Find where the given text appears and provide that cell's center as (X, Y) coordinate. 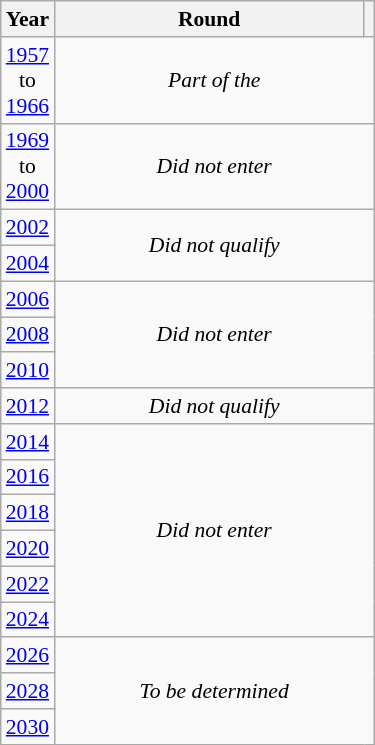
2010 (28, 371)
2002 (28, 228)
2012 (28, 406)
2004 (28, 264)
2008 (28, 335)
2014 (28, 442)
2026 (28, 656)
1969to2000 (28, 166)
Round (209, 19)
2020 (28, 549)
2028 (28, 691)
Year (28, 19)
2016 (28, 477)
2006 (28, 299)
Part of the (214, 80)
To be determined (214, 692)
1957to1966 (28, 80)
2022 (28, 584)
2030 (28, 727)
2018 (28, 513)
2024 (28, 620)
